Return [x, y] of the center of cell containing provided text 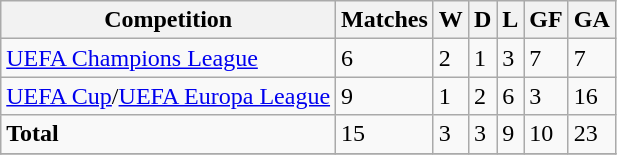
Competition [168, 20]
L [510, 20]
15 [385, 134]
W [450, 20]
GA [592, 20]
10 [546, 134]
GF [546, 20]
UEFA Champions League [168, 58]
D [482, 20]
23 [592, 134]
Matches [385, 20]
Total [168, 134]
UEFA Cup/UEFA Europa League [168, 96]
16 [592, 96]
